Detect which cell encompasses the target text, then output its [X, Y] center coordinate. 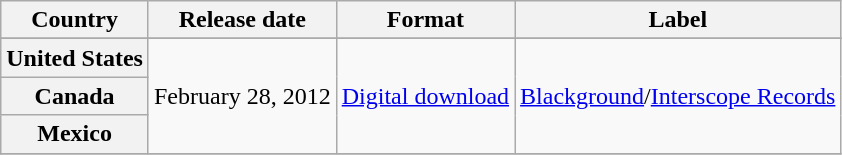
Mexico [75, 134]
Blackground/Interscope Records [678, 96]
Country [75, 20]
Release date [242, 20]
February 28, 2012 [242, 96]
Digital download [425, 96]
Label [678, 20]
United States [75, 58]
Canada [75, 96]
Format [425, 20]
